Locate the cell with the specified text and output its (x, y) center coordinate. 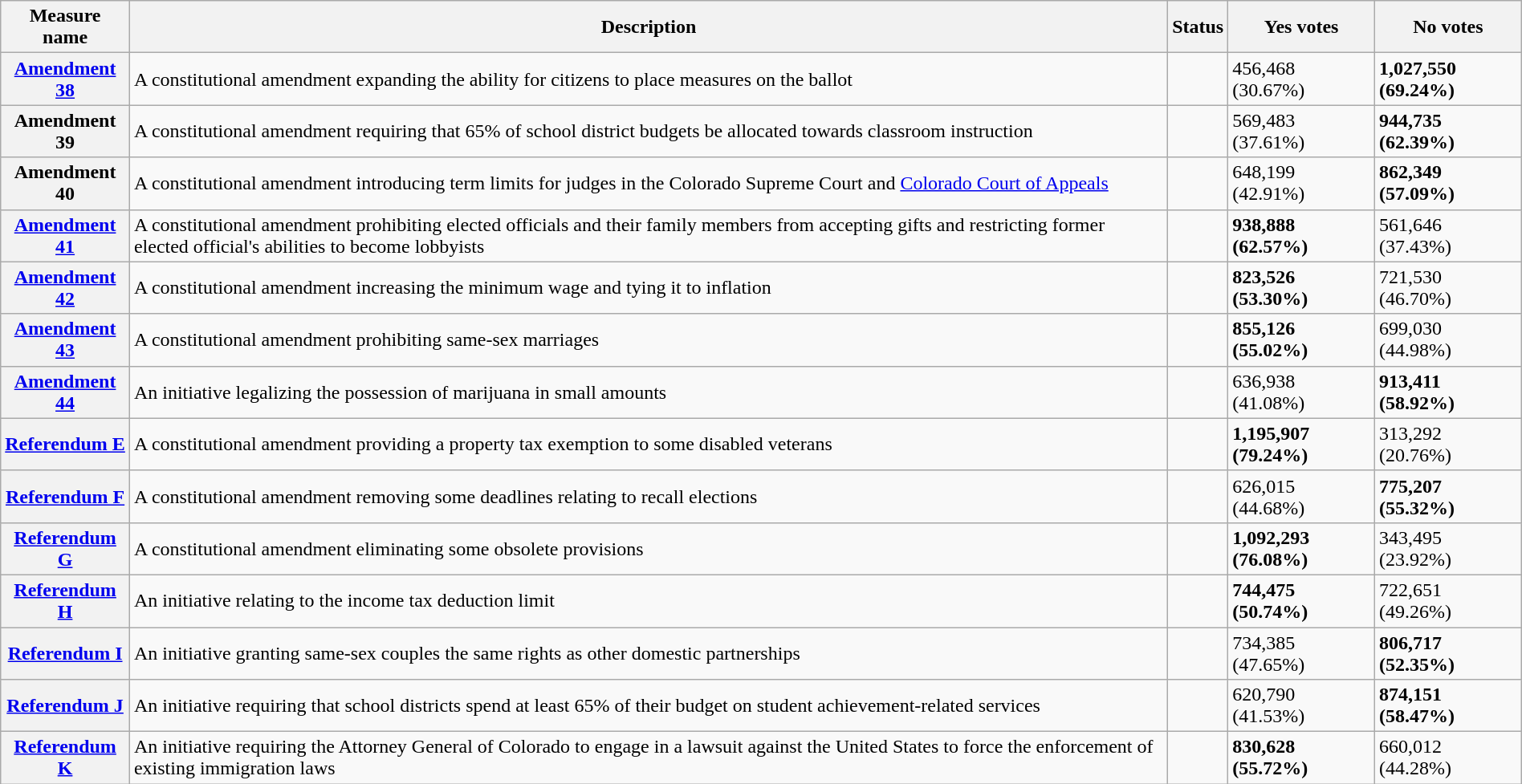
Amendment 40 (66, 183)
648,199 (42.91%) (1302, 183)
944,735 (62.39%) (1448, 132)
862,349 (57.09%) (1448, 183)
1,195,907 (79.24%) (1302, 445)
Referendum H (66, 600)
1,092,293 (76.08%) (1302, 549)
A constitutional amendment expanding the ability for citizens to place measures on the ballot (649, 79)
Referendum G (66, 549)
1,027,550 (69.24%) (1448, 79)
456,468 (30.67%) (1302, 79)
626,015 (44.68%) (1302, 496)
855,126 (55.02%) (1302, 340)
Amendment 44 (66, 392)
Amendment 42 (66, 287)
806,717 (52.35%) (1448, 653)
744,475 (50.74%) (1302, 600)
830,628 (55.72%) (1302, 758)
Referendum I (66, 653)
874,151 (58.47%) (1448, 706)
343,495 (23.92%) (1448, 549)
Referendum J (66, 706)
Amendment 41 (66, 236)
Referendum K (66, 758)
A constitutional amendment introducing term limits for judges in the Colorado Supreme Court and Colorado Court of Appeals (649, 183)
A constitutional amendment requiring that 65% of school district budgets be allocated towards classroom instruction (649, 132)
313,292 (20.76%) (1448, 445)
620,790 (41.53%) (1302, 706)
An initiative granting same-sex couples the same rights as other domestic partnerships (649, 653)
Amendment 43 (66, 340)
Referendum F (66, 496)
No votes (1448, 27)
Amendment 39 (66, 132)
660,012 (44.28%) (1448, 758)
Measure name (66, 27)
A constitutional amendment eliminating some obsolete provisions (649, 549)
An initiative relating to the income tax deduction limit (649, 600)
775,207 (55.32%) (1448, 496)
Description (649, 27)
Yes votes (1302, 27)
Status (1198, 27)
699,030 (44.98%) (1448, 340)
A constitutional amendment providing a property tax exemption to some disabled veterans (649, 445)
A constitutional amendment removing some deadlines relating to recall elections (649, 496)
721,530 (46.70%) (1448, 287)
An initiative legalizing the possession of marijuana in small amounts (649, 392)
An initiative requiring that school districts spend at least 65% of their budget on student achievement-related services (649, 706)
A constitutional amendment prohibiting same-sex marriages (649, 340)
938,888 (62.57%) (1302, 236)
561,646 (37.43%) (1448, 236)
734,385 (47.65%) (1302, 653)
913,411 (58.92%) (1448, 392)
A constitutional amendment increasing the minimum wage and tying it to inflation (649, 287)
569,483 (37.61%) (1302, 132)
823,526 (53.30%) (1302, 287)
636,938 (41.08%) (1302, 392)
Referendum E (66, 445)
722,651 (49.26%) (1448, 600)
Amendment 38 (66, 79)
